Pinpoint the cell where the given text exists, returning its [x, y] midpoint coordinate. 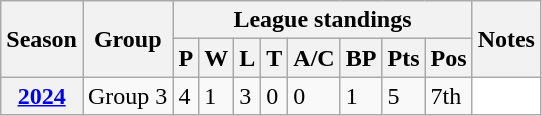
Group 3 [127, 96]
Notes [506, 39]
BP [361, 58]
Season [42, 39]
W [216, 58]
2024 [42, 96]
P [186, 58]
3 [248, 96]
L [248, 58]
4 [186, 96]
5 [404, 96]
Pos [448, 58]
League standings [322, 20]
7th [448, 96]
Pts [404, 58]
Group [127, 39]
A/C [314, 58]
T [274, 58]
